Provide the [x, y] coordinate of the cell's center where the given text is located.  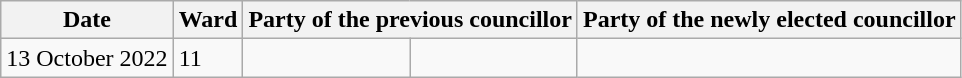
Ward [208, 20]
13 October 2022 [87, 58]
Party of the newly elected councillor [769, 20]
11 [208, 58]
Date [87, 20]
Party of the previous councillor [410, 20]
